Identify which cell holds the provided text, then report its [x, y] central coordinate. 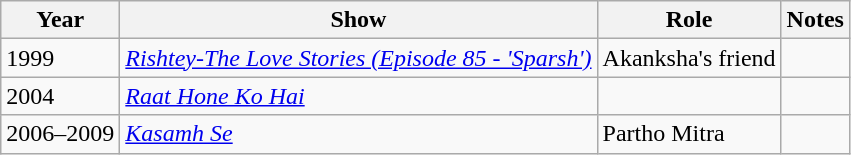
1999 [60, 58]
Raat Hone Ko Hai [358, 96]
Role [689, 20]
2006–2009 [60, 134]
Kasamh Se [358, 134]
Show [358, 20]
Notes [815, 20]
Rishtey-The Love Stories (Episode 85 - 'Sparsh') [358, 58]
Akanksha's friend [689, 58]
2004 [60, 96]
Year [60, 20]
Partho Mitra [689, 134]
